Locate the cell with the specified text and output its [X, Y] center coordinate. 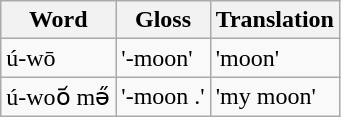
Gloss [163, 20]
'moon' [274, 58]
Word [58, 20]
'-moon .' [163, 97]
ú-wō [58, 58]
Translation [274, 20]
ú-woo᷄ mə̋ [58, 97]
'-moon' [163, 58]
'my moon' [274, 97]
